Capture the cell that displays the provided text and extract its (X, Y) central coordinate. 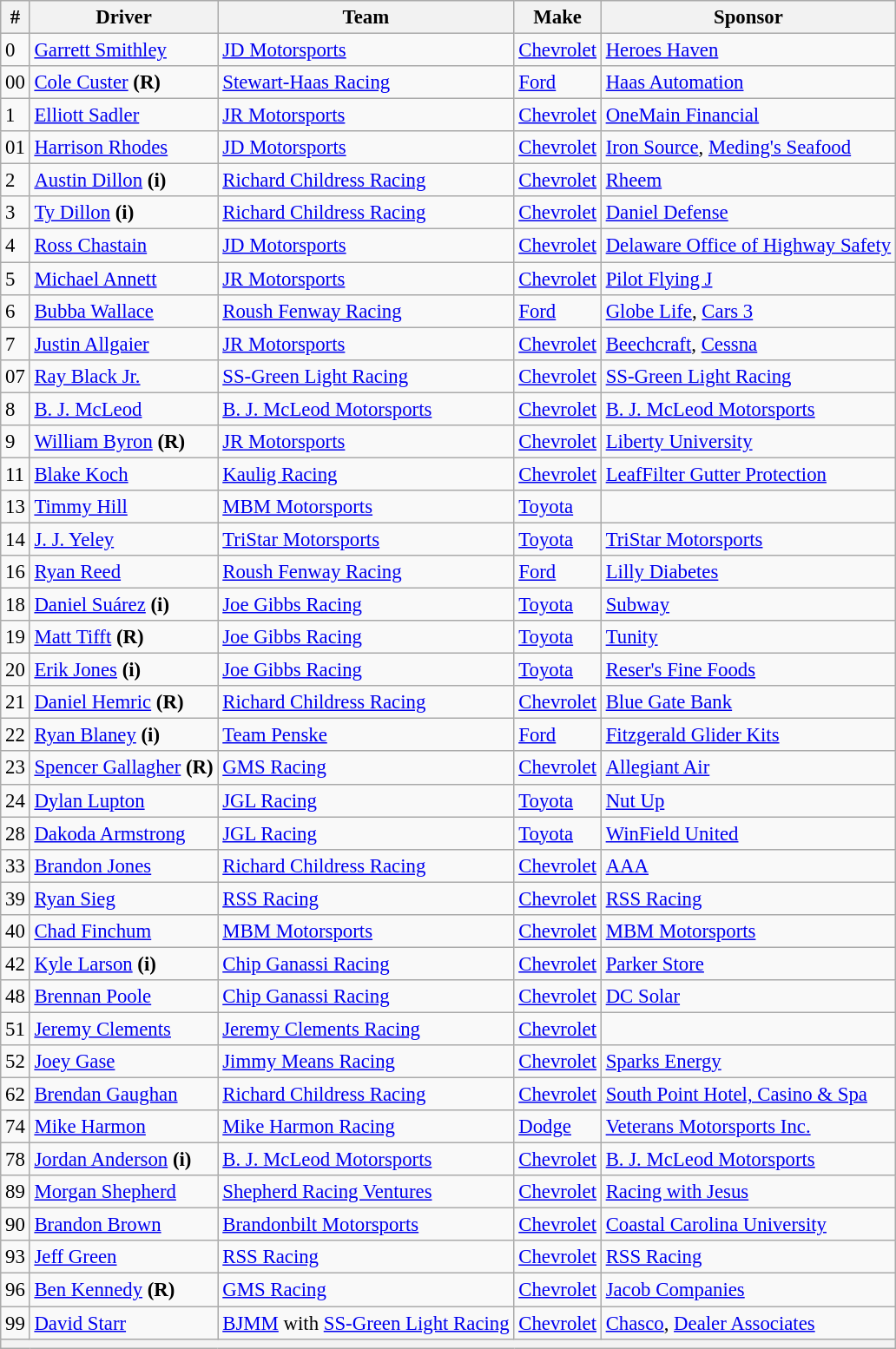
7 (16, 344)
Stewart-Haas Racing (366, 82)
19 (16, 637)
01 (16, 148)
Dakoda Armstrong (123, 833)
OneMain Financial (748, 115)
6 (16, 311)
Ryan Reed (123, 572)
Ty Dillon (i) (123, 213)
62 (16, 1095)
Austin Dillon (i) (123, 181)
Garrett Smithley (123, 50)
Veterans Motorsports Inc. (748, 1127)
Reser's Fine Foods (748, 670)
Dodge (557, 1127)
4 (16, 246)
Matt Tifft (R) (123, 637)
J. J. Yeley (123, 539)
Cole Custer (R) (123, 82)
Jeremy Clements Racing (366, 1029)
WinField United (748, 833)
Iron Source, Meding's Seafood (748, 148)
16 (16, 572)
Chad Finchum (123, 931)
Elliott Sadler (123, 115)
Justin Allgaier (123, 344)
Sparks Energy (748, 1062)
13 (16, 507)
33 (16, 865)
Blake Koch (123, 474)
0 (16, 50)
Daniel Suárez (i) (123, 605)
9 (16, 442)
18 (16, 605)
Lilly Diabetes (748, 572)
Beechcraft, Cessna (748, 344)
Delaware Office of Highway Safety (748, 246)
8 (16, 409)
Brennan Poole (123, 997)
Globe Life, Cars 3 (748, 311)
William Byron (R) (123, 442)
42 (16, 964)
14 (16, 539)
39 (16, 898)
90 (16, 1225)
Fitzgerald Glider Kits (748, 735)
89 (16, 1192)
Joey Gase (123, 1062)
20 (16, 670)
Brandon Jones (123, 865)
40 (16, 931)
Ross Chastain (123, 246)
Erik Jones (i) (123, 670)
22 (16, 735)
Jacob Companies (748, 1290)
Timmy Hill (123, 507)
Harrison Rhodes (123, 148)
South Point Hotel, Casino & Spa (748, 1095)
21 (16, 702)
3 (16, 213)
David Starr (123, 1323)
Dylan Lupton (123, 800)
74 (16, 1127)
Haas Automation (748, 82)
24 (16, 800)
Michael Annett (123, 279)
Pilot Flying J (748, 279)
52 (16, 1062)
Rheem (748, 181)
Chasco, Dealer Associates (748, 1323)
Ryan Sieg (123, 898)
Make (557, 17)
Kaulig Racing (366, 474)
Spencer Gallagher (R) (123, 768)
AAA (748, 865)
28 (16, 833)
11 (16, 474)
78 (16, 1160)
Team Penske (366, 735)
Parker Store (748, 964)
Brandonbilt Motorsports (366, 1225)
Brendan Gaughan (123, 1095)
Jeremy Clements (123, 1029)
23 (16, 768)
Tunity (748, 637)
99 (16, 1323)
Nut Up (748, 800)
Jeff Green (123, 1258)
# (16, 17)
Mike Harmon (123, 1127)
Morgan Shepherd (123, 1192)
Bubba Wallace (123, 311)
DC Solar (748, 997)
BJMM with SS-Green Light Racing (366, 1323)
Mike Harmon Racing (366, 1127)
Subway (748, 605)
Racing with Jesus (748, 1192)
Ben Kennedy (R) (123, 1290)
Shepherd Racing Ventures (366, 1192)
Daniel Hemric (R) (123, 702)
93 (16, 1258)
Brandon Brown (123, 1225)
5 (16, 279)
Coastal Carolina University (748, 1225)
51 (16, 1029)
Ryan Blaney (i) (123, 735)
1 (16, 115)
96 (16, 1290)
48 (16, 997)
07 (16, 376)
Driver (123, 17)
2 (16, 181)
Heroes Haven (748, 50)
Jordan Anderson (i) (123, 1160)
Ray Black Jr. (123, 376)
Blue Gate Bank (748, 702)
Sponsor (748, 17)
Kyle Larson (i) (123, 964)
Liberty University (748, 442)
B. J. McLeod (123, 409)
00 (16, 82)
Jimmy Means Racing (366, 1062)
Daniel Defense (748, 213)
Allegiant Air (748, 768)
Team (366, 17)
LeafFilter Gutter Protection (748, 474)
